Scan for the cell matching the given text and deliver its (X, Y) coordinate at center. 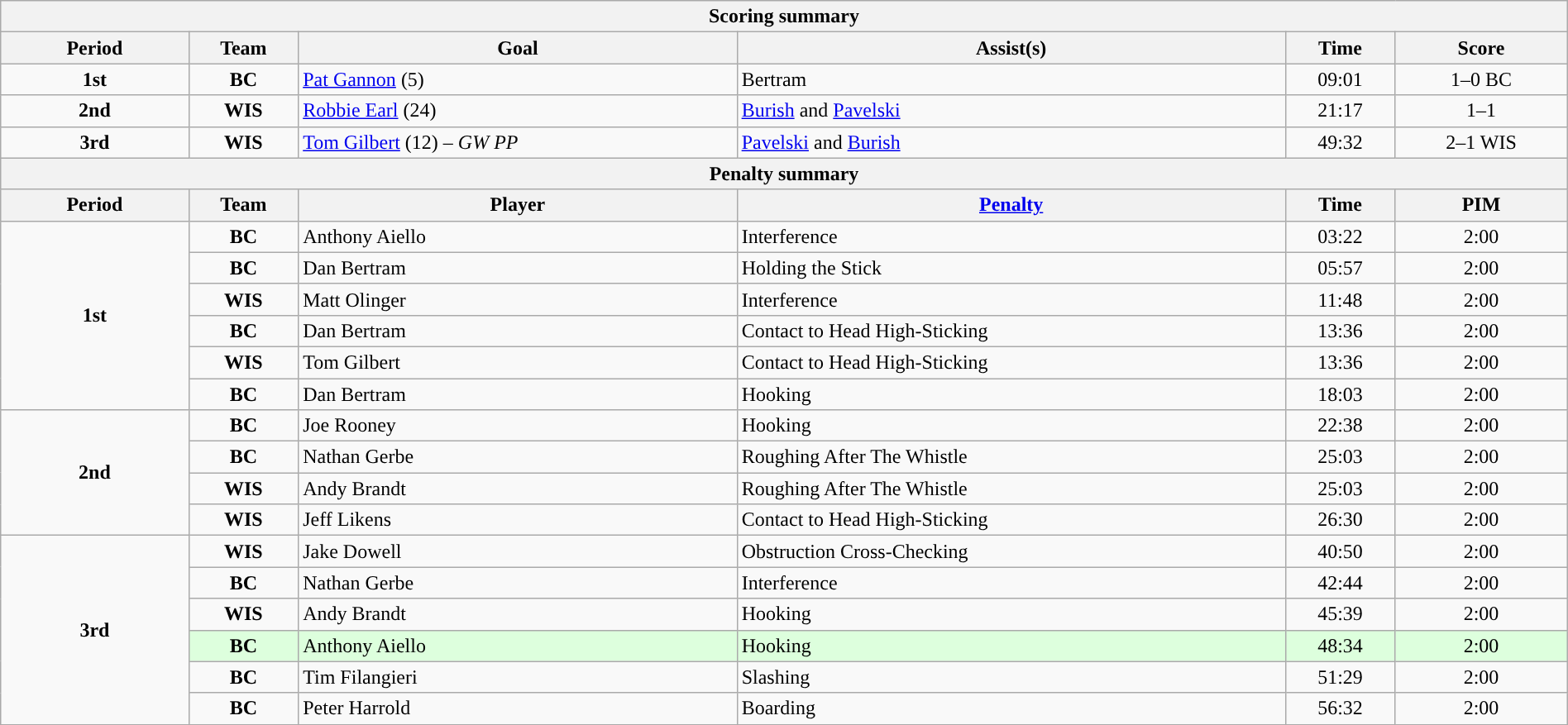
49:32 (1340, 142)
26:30 (1340, 520)
PIM (1481, 205)
Burish and Pavelski (1011, 111)
Goal (518, 48)
Joe Rooney (518, 426)
Penalty (1011, 205)
03:22 (1340, 236)
18:03 (1340, 394)
Pat Gannon (5) (518, 79)
Bertram (1011, 79)
Assist(s) (1011, 48)
1–1 (1481, 111)
Obstruction Cross-Checking (1011, 551)
11:48 (1340, 299)
05:57 (1340, 268)
09:01 (1340, 79)
40:50 (1340, 551)
Scoring summary (784, 17)
Pavelski and Burish (1011, 142)
Score (1481, 48)
Jake Dowell (518, 551)
Matt Olinger (518, 299)
Holding the Stick (1011, 268)
21:17 (1340, 111)
22:38 (1340, 426)
Robbie Earl (24) (518, 111)
Boarding (1011, 708)
Tom Gilbert (12) – GW PP (518, 142)
Penalty summary (784, 174)
Player (518, 205)
2–1 WIS (1481, 142)
42:44 (1340, 583)
Jeff Likens (518, 520)
45:39 (1340, 614)
Slashing (1011, 677)
48:34 (1340, 646)
51:29 (1340, 677)
Tom Gilbert (518, 362)
56:32 (1340, 708)
1–0 BC (1481, 79)
Peter Harrold (518, 708)
Tim Filangieri (518, 677)
